Detect which cell encompasses the target text, then output its (x, y) center coordinate. 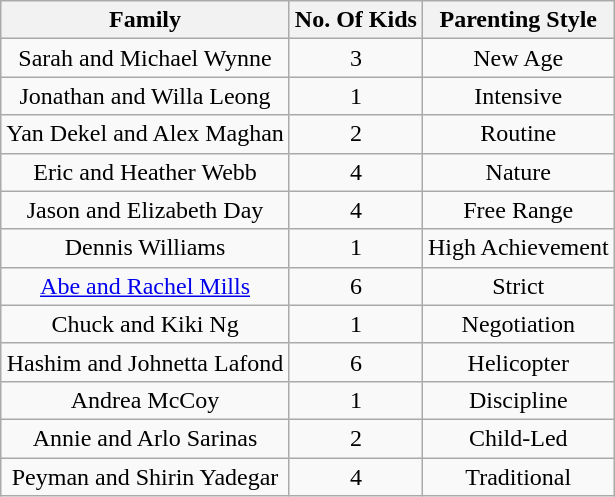
Annie and Arlo Sarinas (146, 438)
High Achievement (518, 248)
Dennis Williams (146, 248)
Intensive (518, 96)
Strict (518, 286)
Andrea McCoy (146, 400)
Jonathan and Willa Leong (146, 96)
3 (356, 58)
Abe and Rachel Mills (146, 286)
Nature (518, 172)
Discipline (518, 400)
Negotiation (518, 324)
Hashim and Johnetta Lafond (146, 362)
No. Of Kids (356, 20)
Helicopter (518, 362)
New Age (518, 58)
Sarah and Michael Wynne (146, 58)
Eric and Heather Webb (146, 172)
Jason and Elizabeth Day (146, 210)
Parenting Style (518, 20)
Traditional (518, 477)
Routine (518, 134)
Chuck and Kiki Ng (146, 324)
Peyman and Shirin Yadegar (146, 477)
Yan Dekel and Alex Maghan (146, 134)
Free Range (518, 210)
Child-Led (518, 438)
Family (146, 20)
